Provide the (X, Y) coordinate of the cell's center where the given text is located.  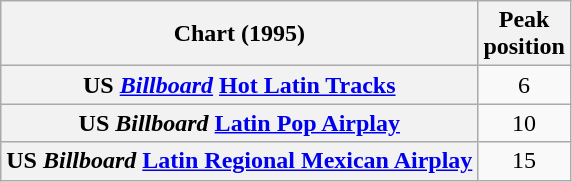
15 (524, 161)
6 (524, 85)
10 (524, 123)
US Billboard Latin Pop Airplay (240, 123)
US Billboard Latin Regional Mexican Airplay (240, 161)
Chart (1995) (240, 34)
Peakposition (524, 34)
US Billboard Hot Latin Tracks (240, 85)
